From the cell containing the given text, extract its center point as [x, y] coordinate. 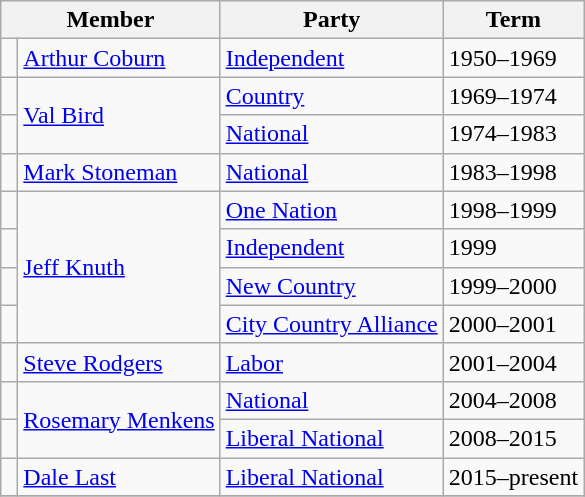
Mark Stoneman [119, 172]
2015–present [513, 477]
Member [110, 20]
2001–2004 [513, 362]
2000–2001 [513, 324]
Country [332, 96]
Dale Last [119, 477]
New Country [332, 286]
2004–2008 [513, 400]
1998–1999 [513, 210]
Arthur Coburn [119, 58]
Rosemary Menkens [119, 419]
One Nation [332, 210]
1999–2000 [513, 286]
Val Bird [119, 115]
1974–1983 [513, 134]
1950–1969 [513, 58]
City Country Alliance [332, 324]
Labor [332, 362]
1969–1974 [513, 96]
Party [332, 20]
Term [513, 20]
1983–1998 [513, 172]
2008–2015 [513, 438]
Jeff Knuth [119, 267]
Steve Rodgers [119, 362]
1999 [513, 248]
